Capture the cell that displays the provided text and extract its [x, y] central coordinate. 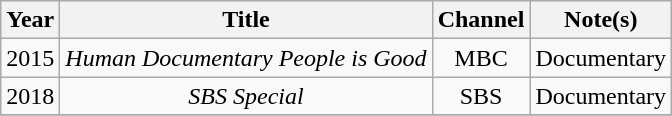
Channel [481, 20]
2015 [30, 58]
2018 [30, 96]
MBC [481, 58]
Year [30, 20]
Human Documentary People is Good [246, 58]
SBS [481, 96]
Note(s) [601, 20]
SBS Special [246, 96]
Title [246, 20]
